Capture the cell that displays the provided text and extract its (X, Y) central coordinate. 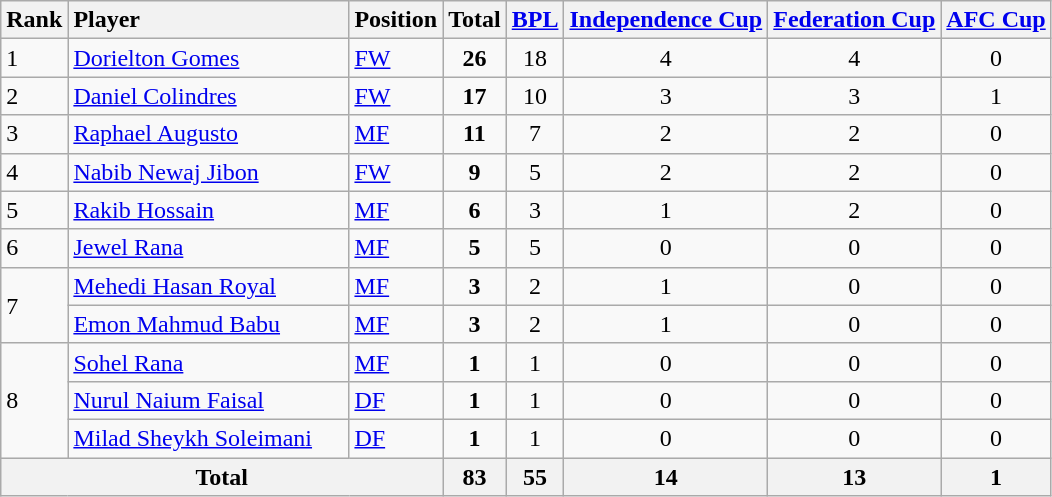
26 (475, 58)
Position (396, 20)
Milad Sheykh Soleimani (208, 438)
Sohel Rana (208, 362)
Independence Cup (666, 20)
Nurul Naium Faisal (208, 400)
14 (666, 477)
18 (535, 58)
17 (475, 96)
BPL (535, 20)
Mehedi Hasan Royal (208, 286)
13 (854, 477)
Player (208, 20)
8 (34, 400)
Rakib Hossain (208, 210)
Federation Cup (854, 20)
83 (475, 477)
9 (475, 172)
Nabib Newaj Jibon (208, 172)
Jewel Rana (208, 248)
Dorielton Gomes (208, 58)
11 (475, 134)
Daniel Colindres (208, 96)
55 (535, 477)
Emon Mahmud Babu (208, 324)
Rank (34, 20)
10 (535, 96)
Raphael Augusto (208, 134)
AFC Cup (996, 20)
